Locate the cell with the specified text and output its (x, y) center coordinate. 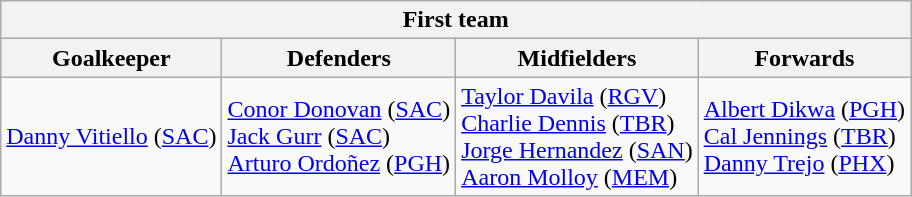
Albert Dikwa (PGH) Cal Jennings (TBR) Danny Trejo (PHX) (804, 136)
Defenders (339, 58)
Conor Donovan (SAC) Jack Gurr (SAC) Arturo Ordoñez (PGH) (339, 136)
Taylor Davila (RGV) Charlie Dennis (TBR) Jorge Hernandez (SAN) Aaron Molloy (MEM) (578, 136)
First team (456, 20)
Forwards (804, 58)
Danny Vitiello (SAC) (112, 136)
Midfielders (578, 58)
Goalkeeper (112, 58)
